Scan for the cell matching the given text and deliver its [X, Y] coordinate at center. 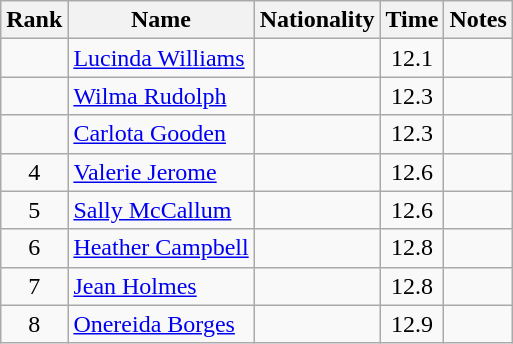
Notes [478, 20]
Jean Holmes [161, 286]
Time [412, 20]
Valerie Jerome [161, 172]
Carlota Gooden [161, 134]
7 [34, 286]
Nationality [317, 20]
Onereida Borges [161, 324]
Heather Campbell [161, 248]
Name [161, 20]
5 [34, 210]
12.9 [412, 324]
6 [34, 248]
Wilma Rudolph [161, 96]
8 [34, 324]
Lucinda Williams [161, 58]
Rank [34, 20]
12.1 [412, 58]
4 [34, 172]
Sally McCallum [161, 210]
